Search for the cell housing the specified text and yield its (X, Y) center coordinate. 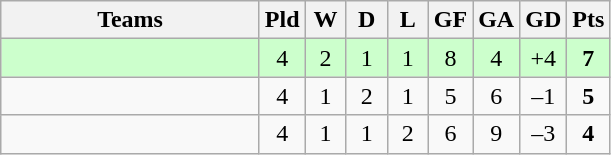
GA (496, 20)
W (326, 20)
L (408, 20)
GF (450, 20)
Teams (130, 20)
Pts (588, 20)
+4 (544, 58)
7 (588, 58)
8 (450, 58)
D (366, 20)
–3 (544, 134)
GD (544, 20)
Pld (282, 20)
–1 (544, 96)
9 (496, 134)
